Detect which cell encompasses the target text, then output its [X, Y] center coordinate. 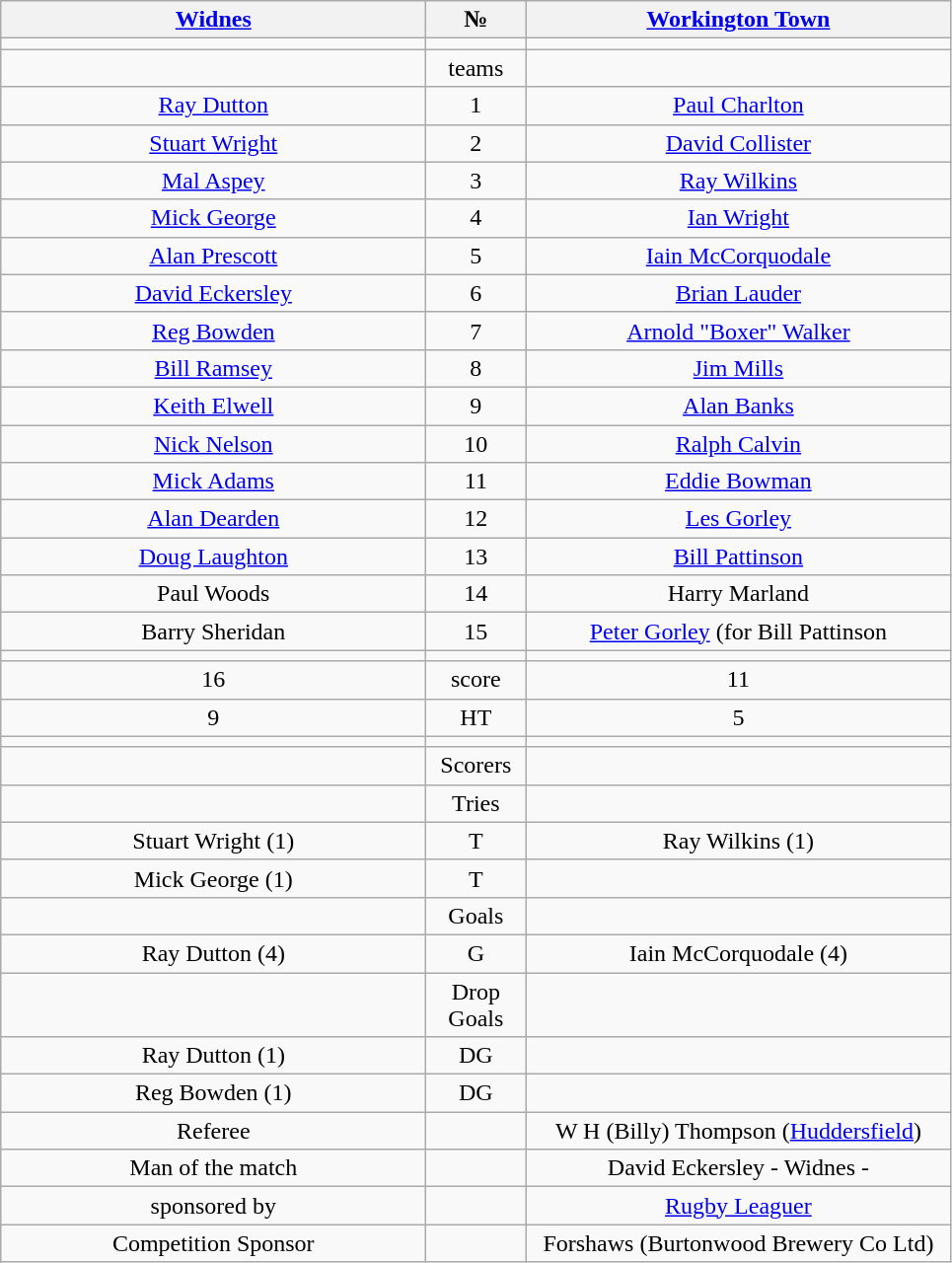
W H (Billy) Thompson (Huddersfield) [738, 1131]
Doug Laughton [213, 557]
Keith Elwell [213, 406]
Stuart Wright [213, 143]
Tries [476, 803]
3 [476, 181]
G [476, 953]
David Collister [738, 143]
David Eckersley - Widnes - [738, 1168]
№ [476, 20]
8 [476, 368]
Stuart Wright (1) [213, 841]
2 [476, 143]
14 [476, 594]
16 [213, 680]
Mal Aspey [213, 181]
1 [476, 106]
Referee [213, 1131]
Iain McCorquodale (4) [738, 953]
Drop Goals [476, 1004]
Mick Adams [213, 482]
Alan Dearden [213, 519]
Nick Nelson [213, 443]
Mick George (1) [213, 878]
Iain McCorquodale [738, 256]
score [476, 680]
Bill Ramsey [213, 368]
Brian Lauder [738, 293]
Workington Town [738, 20]
15 [476, 631]
10 [476, 443]
Competition Sponsor [213, 1243]
Rugby Leaguer [738, 1206]
4 [476, 218]
sponsored by [213, 1206]
7 [476, 331]
Les Gorley [738, 519]
Forshaws (Burtonwood Brewery Co Ltd) [738, 1243]
6 [476, 293]
Ian Wright [738, 218]
Ray Wilkins [738, 181]
Alan Banks [738, 406]
Arnold "Boxer" Walker [738, 331]
Paul Woods [213, 594]
Man of the match [213, 1168]
Ray Dutton [213, 106]
Ralph Calvin [738, 443]
Scorers [476, 766]
Mick George [213, 218]
Ray Wilkins (1) [738, 841]
Goals [476, 916]
HT [476, 717]
Alan Prescott [213, 256]
Widnes [213, 20]
Barry Sheridan [213, 631]
13 [476, 557]
David Eckersley [213, 293]
Ray Dutton (4) [213, 953]
12 [476, 519]
Paul Charlton [738, 106]
Jim Mills [738, 368]
Bill Pattinson [738, 557]
Ray Dutton (1) [213, 1056]
Reg Bowden [213, 331]
Reg Bowden (1) [213, 1093]
Eddie Bowman [738, 482]
Harry Marland [738, 594]
teams [476, 68]
Peter Gorley (for Bill Pattinson [738, 631]
